Capture the cell that displays the provided text and extract its (x, y) central coordinate. 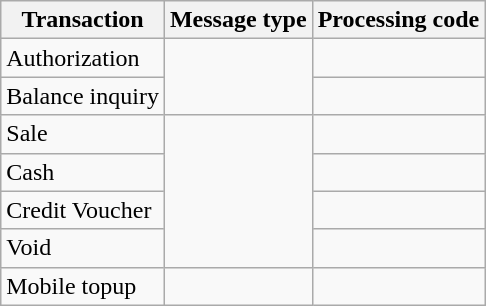
Void (83, 248)
Cash (83, 172)
Message type (238, 20)
Credit Voucher (83, 210)
Authorization (83, 58)
Sale (83, 134)
Processing code (398, 20)
Balance inquiry (83, 96)
Transaction (83, 20)
Mobile topup (83, 286)
